Return [x, y] of the center of cell containing provided text 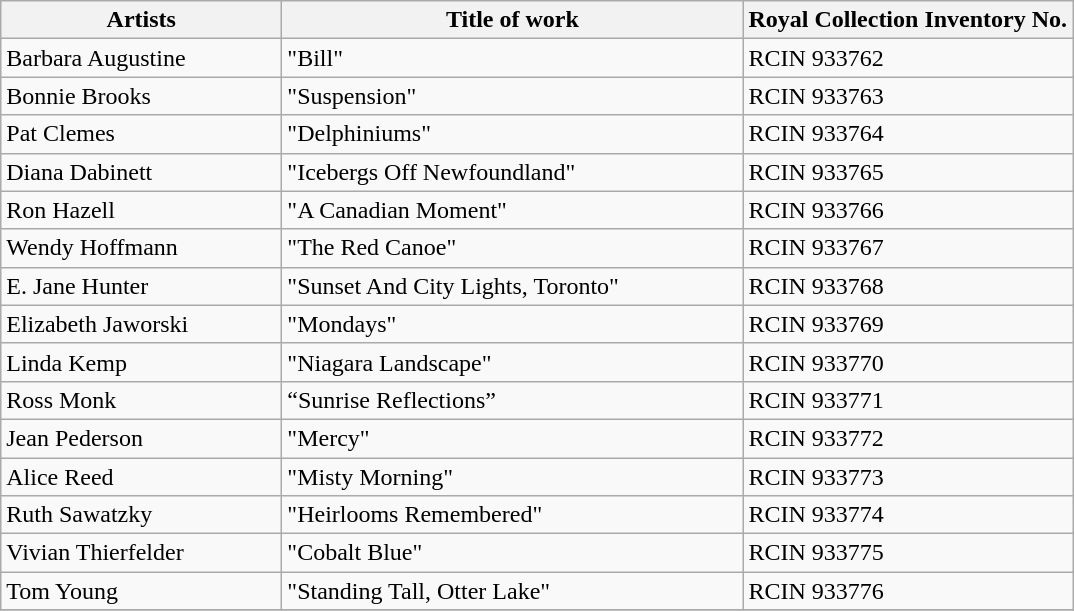
RCIN 933765 [908, 172]
“Sunrise Reflections” [512, 400]
"The Red Canoe" [512, 248]
"Cobalt Blue" [512, 553]
"Suspension" [512, 96]
RCIN 933771 [908, 400]
RCIN 933773 [908, 477]
RCIN 933772 [908, 438]
"Icebergs Off Newfoundland" [512, 172]
Artists [142, 20]
"A Canadian Moment" [512, 210]
RCIN 933768 [908, 286]
"Sunset And City Lights, Toronto" [512, 286]
Wendy Hoffmann [142, 248]
Jean Pederson [142, 438]
Barbara Augustine [142, 58]
Vivian Thierfelder [142, 553]
RCIN 933764 [908, 134]
RCIN 933767 [908, 248]
RCIN 933774 [908, 515]
RCIN 933763 [908, 96]
RCIN 933762 [908, 58]
"Mondays" [512, 324]
Alice Reed [142, 477]
"Standing Tall, Otter Lake" [512, 591]
Diana Dabinett [142, 172]
RCIN 933769 [908, 324]
RCIN 933775 [908, 553]
Ross Monk [142, 400]
Tom Young [142, 591]
"Delphiniums" [512, 134]
E. Jane Hunter [142, 286]
Royal Collection Inventory No. [908, 20]
RCIN 933770 [908, 362]
RCIN 933776 [908, 591]
"Heirlooms Remembered" [512, 515]
Ruth Sawatzky [142, 515]
Bonnie Brooks [142, 96]
Linda Kemp [142, 362]
"Mercy" [512, 438]
"Misty Morning" [512, 477]
RCIN 933766 [908, 210]
Pat Clemes [142, 134]
Title of work [512, 20]
Ron Hazell [142, 210]
"Bill" [512, 58]
Elizabeth Jaworski [142, 324]
"Niagara Landscape" [512, 362]
